Identify which cell holds the provided text, then report its [X, Y] central coordinate. 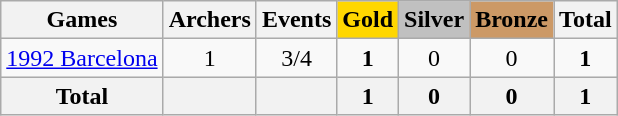
Games [82, 20]
Gold [368, 20]
Archers [210, 20]
1992 Barcelona [82, 58]
Events [296, 20]
Bronze [512, 20]
Silver [434, 20]
3/4 [296, 58]
